Search for the cell housing the specified text and yield its [X, Y] center coordinate. 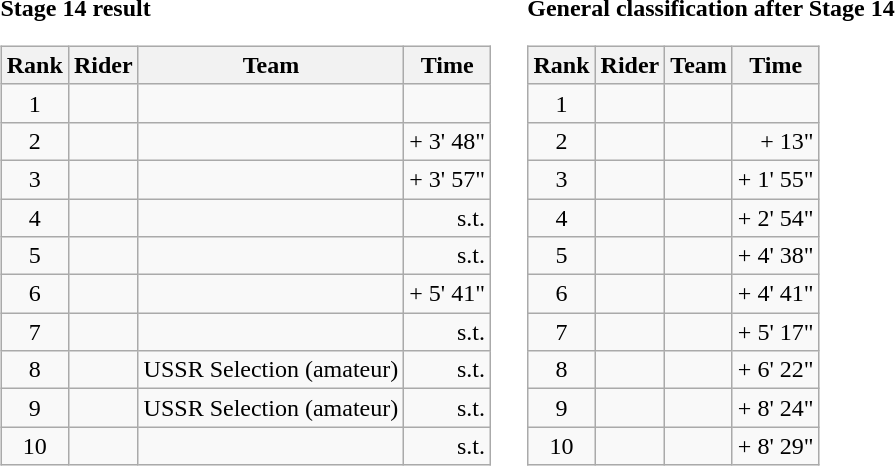
+ 13" [776, 141]
+ 8' 24" [776, 408]
+ 4' 41" [776, 294]
+ 5' 17" [776, 332]
+ 8' 29" [776, 446]
+ 3' 57" [448, 179]
+ 2' 54" [776, 217]
+ 5' 41" [448, 294]
+ 4' 38" [776, 256]
+ 6' 22" [776, 370]
+ 3' 48" [448, 141]
+ 1' 55" [776, 179]
